Find where the given text appears and provide that cell's center as (x, y) coordinate. 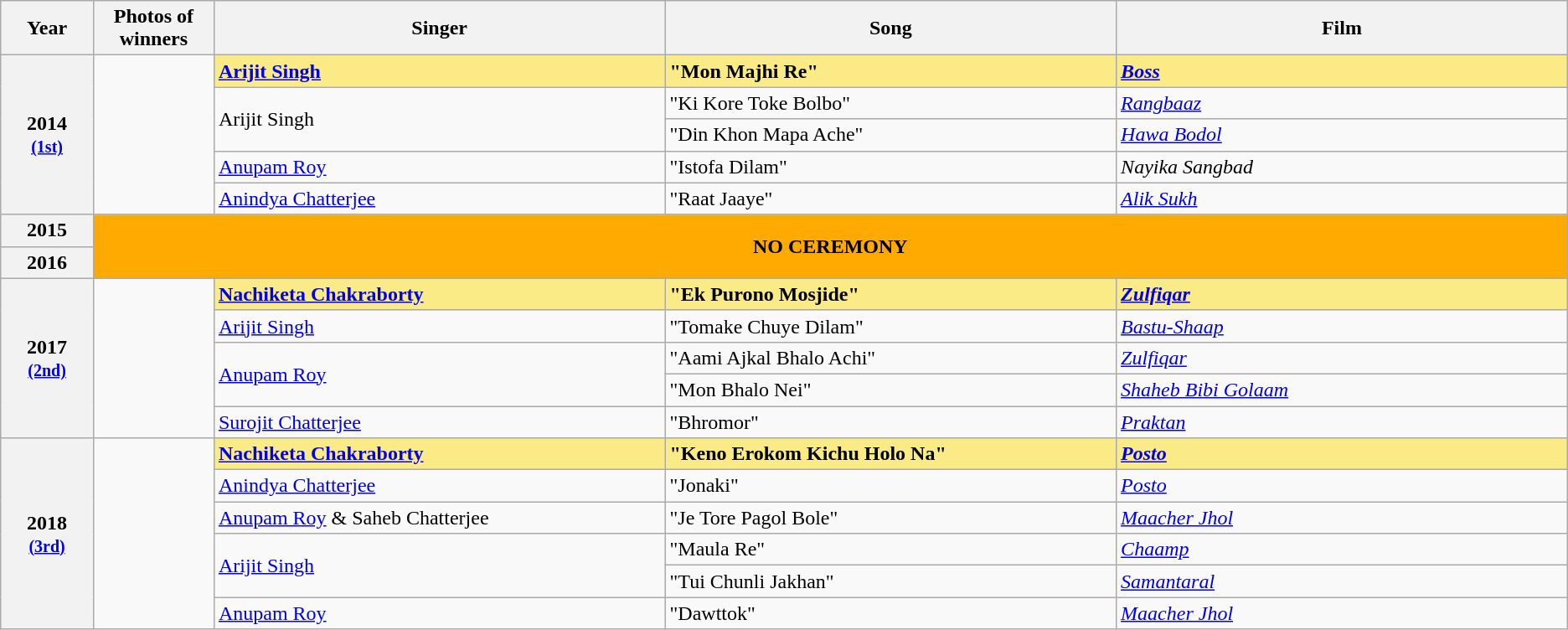
"Je Tore Pagol Bole" (891, 518)
Bastu-Shaap (1342, 326)
"Ek Purono Mosjide" (891, 294)
Shaheb Bibi Golaam (1342, 390)
"Aami Ajkal Bhalo Achi" (891, 358)
Year (47, 28)
"Din Khon Mapa Ache" (891, 135)
"Maula Re" (891, 550)
"Tomake Chuye Dilam" (891, 326)
"Jonaki" (891, 486)
Nayika Sangbad (1342, 167)
"Raat Jaaye" (891, 199)
2014 (1st) (47, 135)
"Mon Majhi Re" (891, 71)
2015 (47, 230)
Photos of winners (153, 28)
NO CEREMONY (830, 246)
2017 (2nd) (47, 358)
"Tui Chunli Jakhan" (891, 581)
"Bhromor" (891, 421)
Anupam Roy & Saheb Chatterjee (439, 518)
Praktan (1342, 421)
"Ki Kore Toke Bolbo" (891, 103)
Singer (439, 28)
Film (1342, 28)
Chaamp (1342, 550)
Alik Sukh (1342, 199)
"Mon Bhalo Nei" (891, 390)
2018 (3rd) (47, 534)
Hawa Bodol (1342, 135)
Samantaral (1342, 581)
"Istofa Dilam" (891, 167)
Surojit Chatterjee (439, 421)
2016 (47, 262)
Song (891, 28)
"Keno Erokom Kichu Holo Na" (891, 454)
"Dawttok" (891, 613)
Rangbaaz (1342, 103)
Boss (1342, 71)
